Search for the cell housing the specified text and yield its (X, Y) center coordinate. 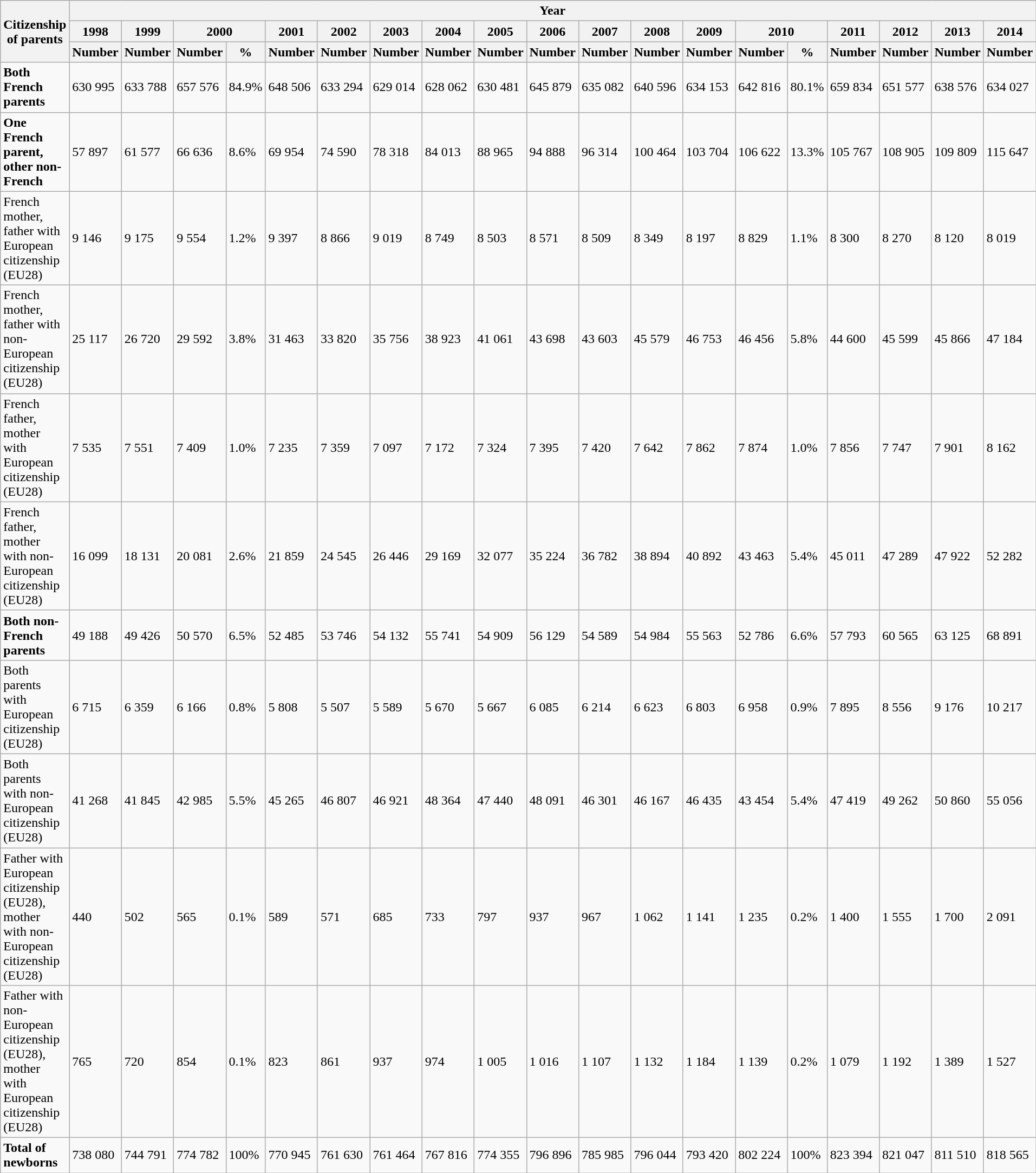
811 510 (957, 1155)
651 577 (905, 87)
100 464 (657, 152)
0.8% (246, 707)
1 700 (957, 916)
802 224 (761, 1155)
35 756 (396, 339)
55 741 (448, 635)
1.1% (807, 238)
1 139 (761, 1062)
2005 (500, 31)
2009 (709, 31)
33 820 (343, 339)
6 214 (604, 707)
659 834 (853, 87)
45 265 (291, 801)
Both non-French parents (35, 635)
0.9% (807, 707)
50 570 (200, 635)
47 419 (853, 801)
9 397 (291, 238)
French father, mother with European citizenship (EU28) (35, 448)
8 270 (905, 238)
41 845 (147, 801)
823 394 (853, 1155)
1 389 (957, 1062)
861 (343, 1062)
48 091 (552, 801)
6 166 (200, 707)
635 082 (604, 87)
8 197 (709, 238)
7 895 (853, 707)
630 481 (500, 87)
967 (604, 916)
440 (95, 916)
7 359 (343, 448)
38 894 (657, 556)
42 985 (200, 801)
40 892 (709, 556)
94 888 (552, 152)
Year (552, 11)
54 589 (604, 635)
2012 (905, 31)
9 554 (200, 238)
640 596 (657, 87)
2014 (1009, 31)
French father, mother with non-European citizenship (EU28) (35, 556)
1 555 (905, 916)
638 576 (957, 87)
6 359 (147, 707)
6 803 (709, 707)
Father with European citizenship (EU28), mother with non-European citizenship (EU28) (35, 916)
1 527 (1009, 1062)
6 958 (761, 707)
Both parents with non-European citizenship (EU28) (35, 801)
7 409 (200, 448)
1 107 (604, 1062)
44 600 (853, 339)
9 019 (396, 238)
733 (448, 916)
7 642 (657, 448)
589 (291, 916)
6 715 (95, 707)
7 097 (396, 448)
744 791 (147, 1155)
105 767 (853, 152)
1 141 (709, 916)
7 551 (147, 448)
9 176 (957, 707)
565 (200, 916)
5 808 (291, 707)
633 788 (147, 87)
2006 (552, 31)
47 184 (1009, 339)
774 355 (500, 1155)
767 816 (448, 1155)
6.6% (807, 635)
8 509 (604, 238)
797 (500, 916)
38 923 (448, 339)
7 856 (853, 448)
774 782 (200, 1155)
785 985 (604, 1155)
502 (147, 916)
63 125 (957, 635)
103 704 (709, 152)
571 (343, 916)
16 099 (95, 556)
2010 (781, 31)
2013 (957, 31)
115 647 (1009, 152)
738 080 (95, 1155)
657 576 (200, 87)
2004 (448, 31)
2007 (604, 31)
50 860 (957, 801)
7 235 (291, 448)
634 153 (709, 87)
796 044 (657, 1155)
Father with non-European citizenship (EU28), mother with European citizenship (EU28) (35, 1062)
25 117 (95, 339)
45 599 (905, 339)
55 563 (709, 635)
2011 (853, 31)
9 175 (147, 238)
628 062 (448, 87)
6 623 (657, 707)
20 081 (200, 556)
41 061 (500, 339)
5 667 (500, 707)
8.6% (246, 152)
32 077 (500, 556)
26 446 (396, 556)
96 314 (604, 152)
1 400 (853, 916)
8 120 (957, 238)
1 062 (657, 916)
8 556 (905, 707)
7 172 (448, 448)
52 485 (291, 635)
9 146 (95, 238)
633 294 (343, 87)
854 (200, 1062)
45 866 (957, 339)
818 565 (1009, 1155)
54 132 (396, 635)
2.6% (246, 556)
1 192 (905, 1062)
5 670 (448, 707)
645 879 (552, 87)
7 862 (709, 448)
8 749 (448, 238)
685 (396, 916)
54 909 (500, 635)
49 262 (905, 801)
796 896 (552, 1155)
7 901 (957, 448)
10 217 (1009, 707)
8 019 (1009, 238)
47 922 (957, 556)
3.8% (246, 339)
49 188 (95, 635)
26 720 (147, 339)
46 435 (709, 801)
31 463 (291, 339)
8 571 (552, 238)
24 545 (343, 556)
7 874 (761, 448)
1 005 (500, 1062)
8 866 (343, 238)
629 014 (396, 87)
French mother, father with non-European citizenship (EU28) (35, 339)
761 630 (343, 1155)
46 921 (396, 801)
46 807 (343, 801)
793 420 (709, 1155)
Citizenship of parents (35, 31)
47 289 (905, 556)
7 535 (95, 448)
Total of newborns (35, 1155)
43 463 (761, 556)
761 464 (396, 1155)
21 859 (291, 556)
823 (291, 1062)
770 945 (291, 1155)
68 891 (1009, 635)
74 590 (343, 152)
52 786 (761, 635)
1 132 (657, 1062)
84 013 (448, 152)
720 (147, 1062)
13.3% (807, 152)
52 282 (1009, 556)
642 816 (761, 87)
84.9% (246, 87)
6 085 (552, 707)
46 456 (761, 339)
1 235 (761, 916)
One French parent, other non-French (35, 152)
1998 (95, 31)
1999 (147, 31)
57 897 (95, 152)
821 047 (905, 1155)
1 184 (709, 1062)
2001 (291, 31)
43 698 (552, 339)
2002 (343, 31)
48 364 (448, 801)
47 440 (500, 801)
60 565 (905, 635)
8 829 (761, 238)
8 349 (657, 238)
765 (95, 1062)
109 809 (957, 152)
36 782 (604, 556)
61 577 (147, 152)
46 167 (657, 801)
45 579 (657, 339)
2003 (396, 31)
45 011 (853, 556)
2000 (220, 31)
5.8% (807, 339)
6.5% (246, 635)
106 622 (761, 152)
7 395 (552, 448)
5 507 (343, 707)
8 503 (500, 238)
29 592 (200, 339)
2008 (657, 31)
88 965 (500, 152)
French mother, father with European citizenship (EU28) (35, 238)
18 131 (147, 556)
8 300 (853, 238)
5 589 (396, 707)
Both French parents (35, 87)
57 793 (853, 635)
43 603 (604, 339)
80.1% (807, 87)
29 169 (448, 556)
41 268 (95, 801)
8 162 (1009, 448)
1.2% (246, 238)
5.5% (246, 801)
46 753 (709, 339)
66 636 (200, 152)
7 324 (500, 448)
78 318 (396, 152)
43 454 (761, 801)
630 995 (95, 87)
7 747 (905, 448)
108 905 (905, 152)
46 301 (604, 801)
974 (448, 1062)
56 129 (552, 635)
69 954 (291, 152)
634 027 (1009, 87)
53 746 (343, 635)
1 016 (552, 1062)
35 224 (552, 556)
49 426 (147, 635)
7 420 (604, 448)
54 984 (657, 635)
648 506 (291, 87)
Both parents with European citizenship (EU28) (35, 707)
1 079 (853, 1062)
55 056 (1009, 801)
2 091 (1009, 916)
